Scan for the cell matching the given text and deliver its (x, y) coordinate at center. 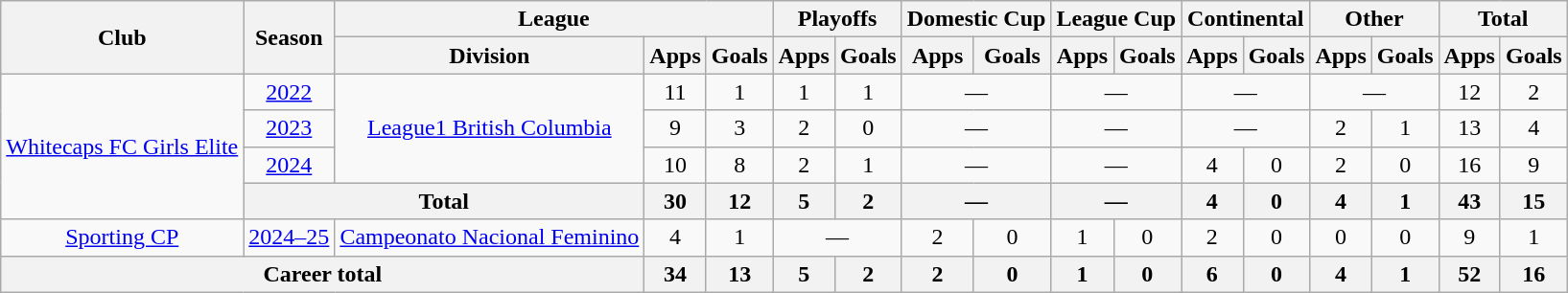
League (554, 19)
Career total (322, 274)
Continental (1246, 19)
League1 British Columbia (489, 128)
2024 (290, 165)
52 (1469, 274)
Club (123, 37)
3 (739, 128)
Sporting CP (123, 237)
43 (1469, 201)
2023 (290, 128)
2024–25 (290, 237)
2022 (290, 92)
10 (675, 165)
Other (1374, 19)
11 (675, 92)
6 (1212, 274)
Season (290, 37)
Whitecaps FC Girls Elite (123, 146)
30 (675, 201)
Campeonato Nacional Feminino (489, 237)
15 (1533, 201)
Domestic Cup (976, 19)
Playoffs (837, 19)
League Cup (1116, 19)
8 (739, 165)
34 (675, 274)
Division (489, 56)
